Search for the cell housing the specified text and yield its (X, Y) center coordinate. 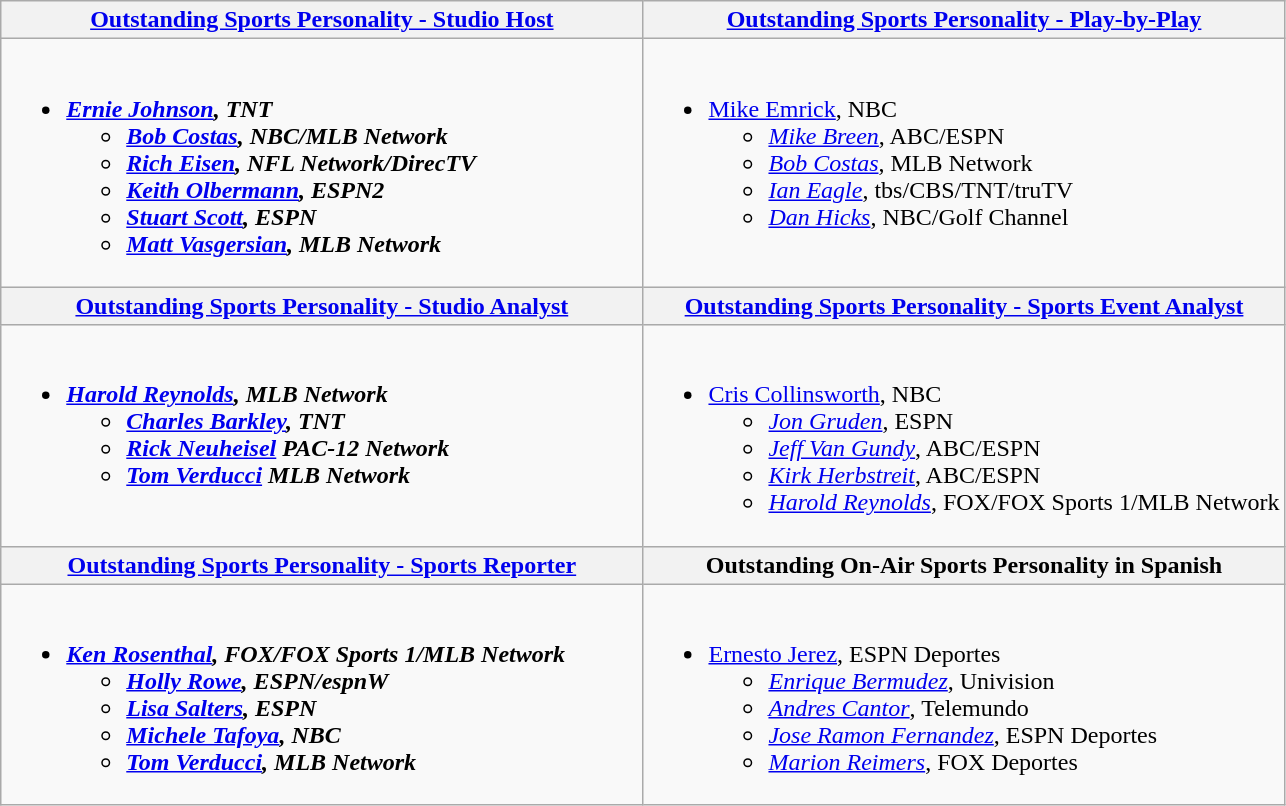
Harold Reynolds, MLB NetworkCharles Barkley, TNTRick Neuheisel PAC-12 NetworkTom Verducci MLB Network (322, 436)
Outstanding Sports Personality - Play-by-Play (964, 20)
Outstanding Sports Personality - Sports Reporter (322, 565)
Mike Emrick, NBCMike Breen, ABC/ESPNBob Costas, MLB NetworkIan Eagle, tbs/CBS/TNT/truTVDan Hicks, NBC/Golf Channel (964, 163)
Outstanding Sports Personality - Sports Event Analyst (964, 306)
Ken Rosenthal, FOX/FOX Sports 1/MLB NetworkHolly Rowe, ESPN/espnWLisa Salters, ESPNMichele Tafoya, NBCTom Verducci, MLB Network (322, 694)
Outstanding On-Air Sports Personality in Spanish (964, 565)
Ernesto Jerez, ESPN DeportesEnrique Bermudez, UnivisionAndres Cantor, TelemundoJose Ramon Fernandez, ESPN DeportesMarion Reimers, FOX Deportes (964, 694)
Cris Collinsworth, NBCJon Gruden, ESPNJeff Van Gundy, ABC/ESPNKirk Herbstreit, ABC/ESPNHarold Reynolds, FOX/FOX Sports 1/MLB Network (964, 436)
Outstanding Sports Personality - Studio Host (322, 20)
Outstanding Sports Personality - Studio Analyst (322, 306)
Ernie Johnson, TNTBob Costas, NBC/MLB NetworkRich Eisen, NFL Network/DirecTVKeith Olbermann, ESPN2Stuart Scott, ESPNMatt Vasgersian, MLB Network (322, 163)
